Output the (X, Y) coordinate of the center of the cell containing the given text.  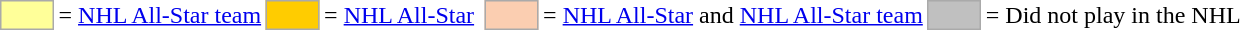
= NHL All-Star (400, 15)
= NHL All-Star and NHL All-Star team (734, 15)
= NHL All-Star team (160, 15)
